Extract the [x, y] coordinate from the center of the cell holding the provided text.  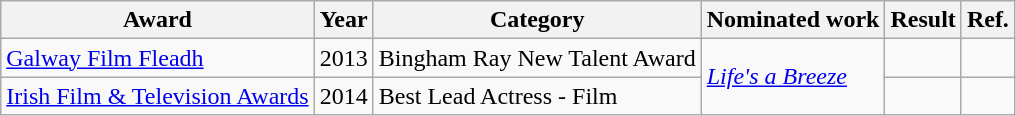
Nominated work [793, 20]
Best Lead Actress - Film [537, 96]
Award [158, 20]
Irish Film & Television Awards [158, 96]
2014 [344, 96]
Bingham Ray New Talent Award [537, 58]
Galway Film Fleadh [158, 58]
Category [537, 20]
Ref. [988, 20]
2013 [344, 58]
Year [344, 20]
Result [923, 20]
Life's a Breeze [793, 77]
